Determine the (X, Y) coordinate at the center of the cell enclosing the given text.  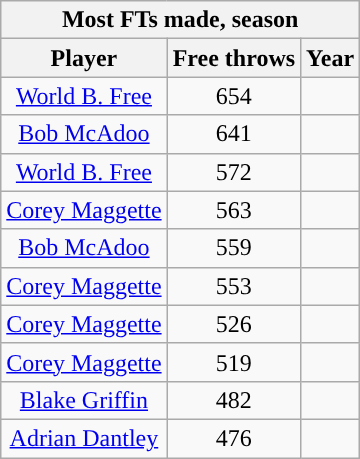
Player (84, 58)
Adrian Dantley (84, 438)
482 (234, 400)
559 (234, 248)
519 (234, 362)
572 (234, 172)
Year (330, 58)
641 (234, 134)
Blake Griffin (84, 400)
563 (234, 210)
526 (234, 324)
553 (234, 286)
Most FTs made, season (180, 20)
Free throws (234, 58)
476 (234, 438)
654 (234, 96)
